Determine the [X, Y] coordinate at the center of the cell enclosing the given text.  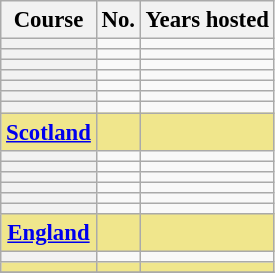
Course [48, 20]
Years hosted [207, 20]
No. [118, 20]
Scotland [48, 132]
England [48, 233]
